Provide the (x, y) coordinate of the cell's center where the given text is located.  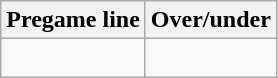
Over/under (210, 20)
Pregame line (74, 20)
